Return [X, Y] of the center of cell containing provided text 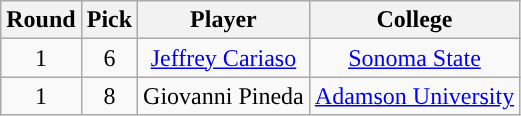
6 [109, 58]
Player [224, 20]
Giovanni Pineda [224, 96]
Sonoma State [414, 58]
Adamson University [414, 96]
8 [109, 96]
Round [41, 20]
Pick [109, 20]
Jeffrey Cariaso [224, 58]
College [414, 20]
